Determine the (x, y) coordinate at the center of the cell enclosing the given text.  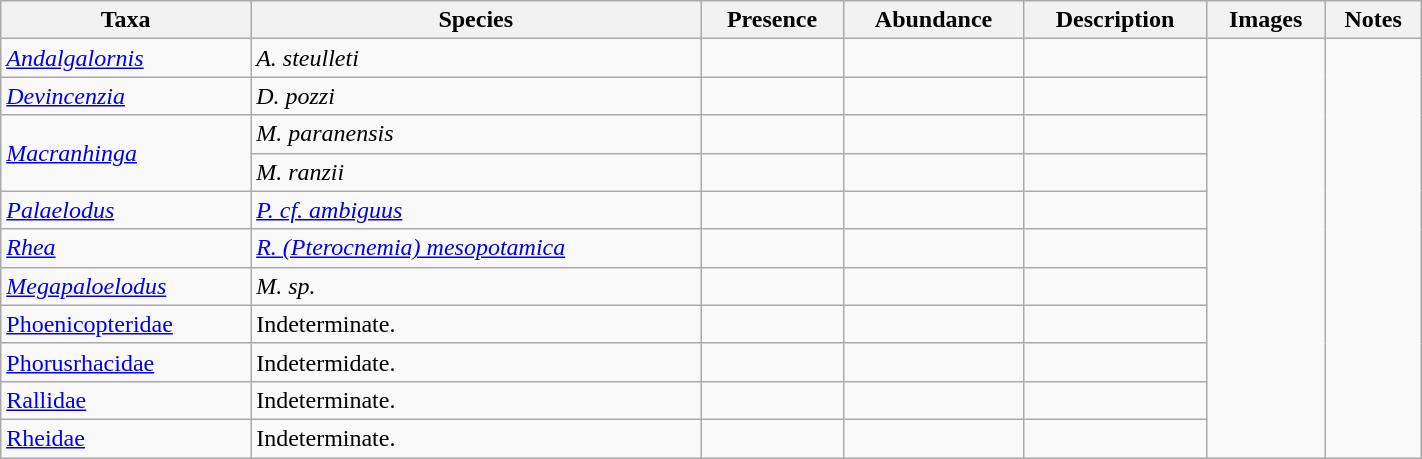
Rhea (126, 248)
Taxa (126, 20)
M. sp. (476, 286)
Devincenzia (126, 96)
Palaelodus (126, 210)
D. pozzi (476, 96)
R. (Pterocnemia) mesopotamica (476, 248)
Phoenicopteridae (126, 324)
Andalgalornis (126, 58)
P. cf. ambiguus (476, 210)
Presence (772, 20)
M. ranzii (476, 172)
Rallidae (126, 400)
Species (476, 20)
Indetermidate. (476, 362)
Phorusrhacidae (126, 362)
A. steulleti (476, 58)
Description (1115, 20)
Abundance (934, 20)
Images (1266, 20)
Macranhinga (126, 153)
Megapaloelodus (126, 286)
M. paranensis (476, 134)
Rheidae (126, 438)
Notes (1373, 20)
